Provide the [x, y] coordinate of the cell's center where the given text is located.  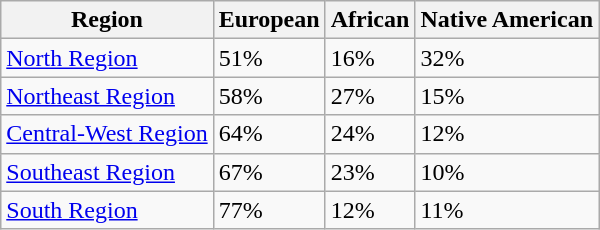
51% [269, 58]
Central-West Region [107, 134]
27% [370, 96]
Native American [507, 20]
24% [370, 134]
67% [269, 172]
Region [107, 20]
European [269, 20]
23% [370, 172]
African [370, 20]
Northeast Region [107, 96]
77% [269, 210]
58% [269, 96]
64% [269, 134]
32% [507, 58]
Southeast Region [107, 172]
South Region [107, 210]
10% [507, 172]
16% [370, 58]
11% [507, 210]
15% [507, 96]
North Region [107, 58]
